Provide the (X, Y) coordinate of the cell's center where the given text is located.  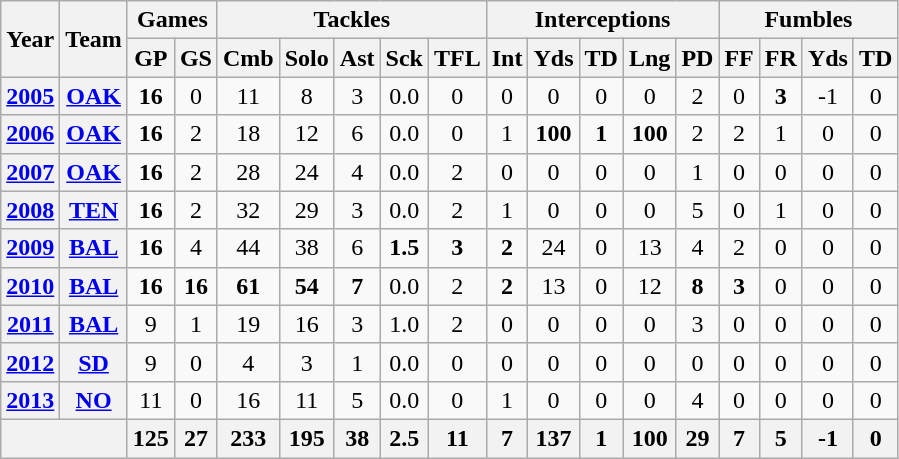
TEN (94, 210)
FF (739, 58)
18 (248, 134)
Team (94, 39)
2006 (30, 134)
Interceptions (602, 20)
Lng (649, 58)
PD (698, 58)
SD (94, 362)
27 (196, 438)
125 (150, 438)
233 (248, 438)
19 (248, 324)
2009 (30, 248)
Games (172, 20)
2007 (30, 172)
32 (248, 210)
Year (30, 39)
2.5 (404, 438)
GS (196, 58)
2012 (30, 362)
2005 (30, 96)
28 (248, 172)
NO (94, 400)
44 (248, 248)
Cmb (248, 58)
54 (306, 286)
2008 (30, 210)
137 (554, 438)
1.0 (404, 324)
FR (780, 58)
GP (150, 58)
Ast (357, 58)
195 (306, 438)
61 (248, 286)
Int (507, 58)
TFL (457, 58)
Solo (306, 58)
Tackles (352, 20)
2013 (30, 400)
Fumbles (808, 20)
2010 (30, 286)
Sck (404, 58)
1.5 (404, 248)
2011 (30, 324)
